Provide the (x, y) coordinate of the cell's center where the given text is located.  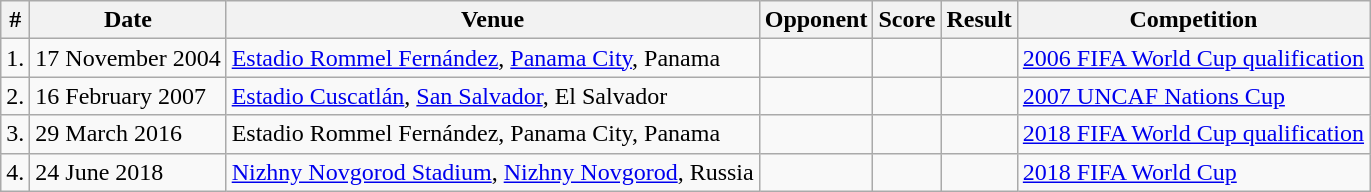
2018 FIFA World Cup (1193, 172)
3. (16, 134)
Estadio Cuscatlán, San Salvador, El Salvador (492, 96)
Date (128, 20)
Nizhny Novgorod Stadium, Nizhny Novgorod, Russia (492, 172)
Venue (492, 20)
2007 UNCAF Nations Cup (1193, 96)
24 June 2018 (128, 172)
Result (979, 20)
4. (16, 172)
Competition (1193, 20)
2018 FIFA World Cup qualification (1193, 134)
Score (907, 20)
Opponent (816, 20)
# (16, 20)
2006 FIFA World Cup qualification (1193, 58)
17 November 2004 (128, 58)
29 March 2016 (128, 134)
2. (16, 96)
16 February 2007 (128, 96)
1. (16, 58)
